Identify which cell holds the provided text, then report its [X, Y] central coordinate. 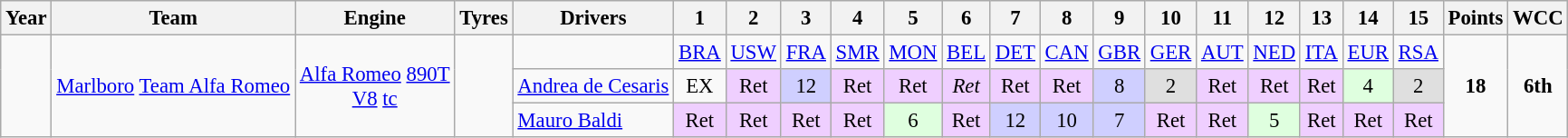
Marlboro Team Alfa Romeo [174, 87]
Engine [375, 18]
Drivers [593, 18]
Year [26, 18]
9 [1120, 18]
USW [754, 53]
11 [1223, 18]
EUR [1368, 53]
18 [1475, 87]
Mauro Baldi [593, 121]
CAN [1067, 53]
Team [174, 18]
Andrea de Cesaris [593, 86]
BRA [699, 53]
AUT [1223, 53]
DET [1015, 53]
1 [699, 18]
15 [1419, 18]
6th [1538, 87]
MON [913, 53]
GER [1170, 53]
EX [699, 86]
BEL [967, 53]
NED [1274, 53]
ITA [1321, 53]
Alfa Romeo 890TV8 tc [375, 87]
Points [1475, 18]
FRA [806, 53]
3 [806, 18]
SMR [857, 53]
Tyres [484, 18]
13 [1321, 18]
WCC [1538, 18]
RSA [1419, 53]
GBR [1120, 53]
14 [1368, 18]
